Return [X, Y] of the center of cell containing provided text 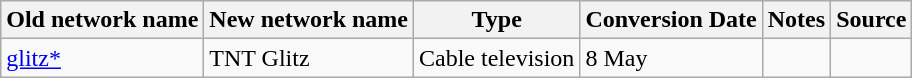
New network name [309, 20]
Conversion Date [671, 20]
Notes [796, 20]
Type [497, 20]
Source [872, 20]
Cable television [497, 58]
Old network name [102, 20]
glitz* [102, 58]
TNT Glitz [309, 58]
8 May [671, 58]
